Return [X, Y] of the center of cell containing provided text 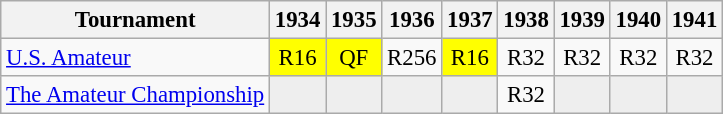
1940 [638, 20]
1937 [470, 20]
1936 [412, 20]
Tournament [136, 20]
U.S. Amateur [136, 58]
1938 [526, 20]
R256 [412, 58]
1934 [298, 20]
1941 [694, 20]
QF [354, 58]
The Amateur Championship [136, 95]
1939 [582, 20]
1935 [354, 20]
